From the cell containing the given text, extract its center point as [X, Y] coordinate. 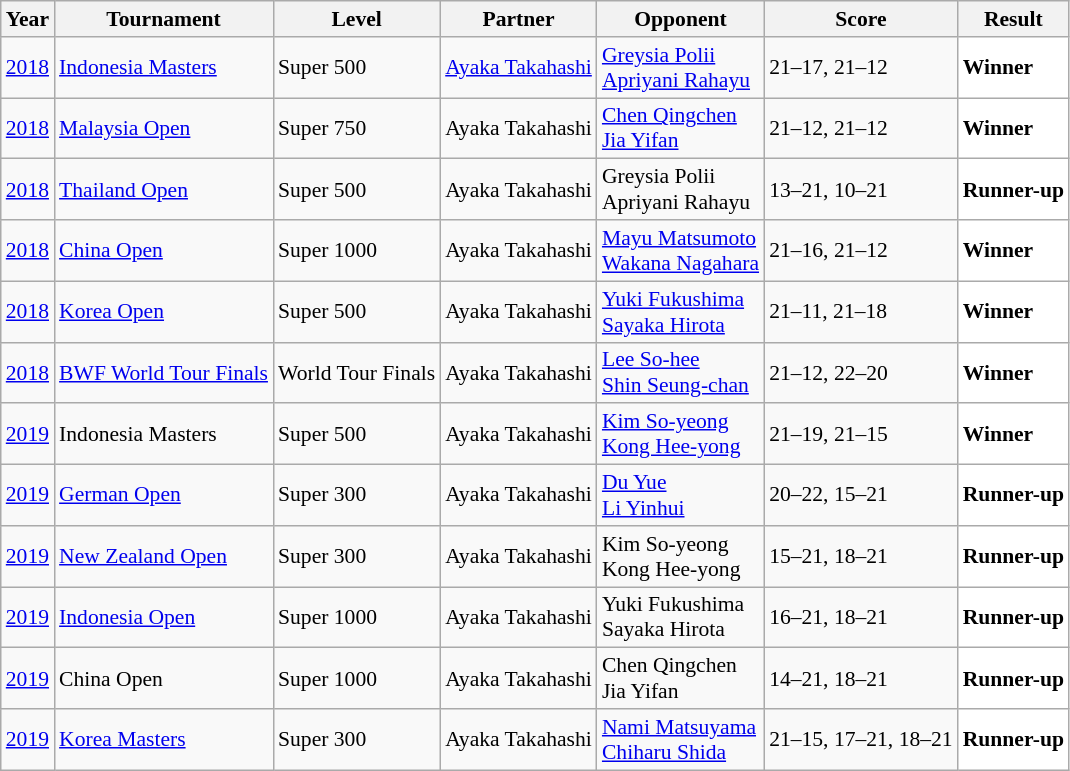
Mayu Matsumoto Wakana Nagahara [680, 250]
Indonesia Open [164, 618]
21–12, 21–12 [861, 128]
Korea Masters [164, 740]
Lee So-hee Shin Seung-chan [680, 372]
21–19, 21–15 [861, 434]
Super 750 [356, 128]
Opponent [680, 19]
New Zealand Open [164, 556]
14–21, 18–21 [861, 678]
Tournament [164, 19]
Result [1014, 19]
21–17, 21–12 [861, 68]
German Open [164, 496]
Du Yue Li Yinhui [680, 496]
Thailand Open [164, 190]
Nami Matsuyama Chiharu Shida [680, 740]
Year [28, 19]
16–21, 18–21 [861, 618]
21–12, 22–20 [861, 372]
15–21, 18–21 [861, 556]
21–15, 17–21, 18–21 [861, 740]
Partner [518, 19]
20–22, 15–21 [861, 496]
21–16, 21–12 [861, 250]
21–11, 21–18 [861, 312]
Score [861, 19]
Korea Open [164, 312]
Malaysia Open [164, 128]
13–21, 10–21 [861, 190]
World Tour Finals [356, 372]
BWF World Tour Finals [164, 372]
Level [356, 19]
